Capture the cell that displays the provided text and extract its (x, y) central coordinate. 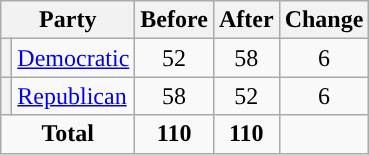
Change (324, 20)
Republican (74, 96)
Party (68, 20)
Total (68, 134)
Democratic (74, 58)
After (246, 20)
Before (174, 20)
